Pinpoint the cell where the given text exists, returning its (X, Y) midpoint coordinate. 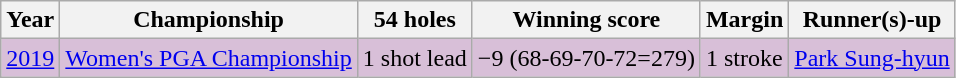
Runner(s)-up (872, 20)
Women's PGA Championship (208, 58)
Championship (208, 20)
1 stroke (744, 58)
1 shot lead (414, 58)
Park Sung-hyun (872, 58)
−9 (68-69-70-72=279) (586, 58)
2019 (30, 58)
Margin (744, 20)
54 holes (414, 20)
Year (30, 20)
Winning score (586, 20)
